Capture the cell that displays the provided text and extract its (x, y) central coordinate. 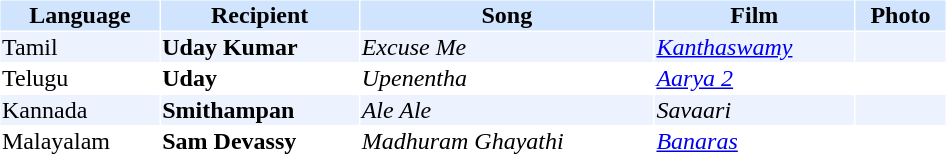
Uday Kumar (260, 47)
Ale Ale (506, 110)
Kannada (80, 110)
Savaari (754, 110)
Song (506, 15)
Upenentha (506, 79)
Kanthaswamy (754, 47)
Telugu (80, 79)
Uday (260, 79)
Aarya 2 (754, 79)
Film (754, 15)
Smithampan (260, 110)
Recipient (260, 15)
Excuse Me (506, 47)
Language (80, 15)
Photo (900, 15)
Tamil (80, 47)
